Find where the given text appears and provide that cell's center as [x, y] coordinate. 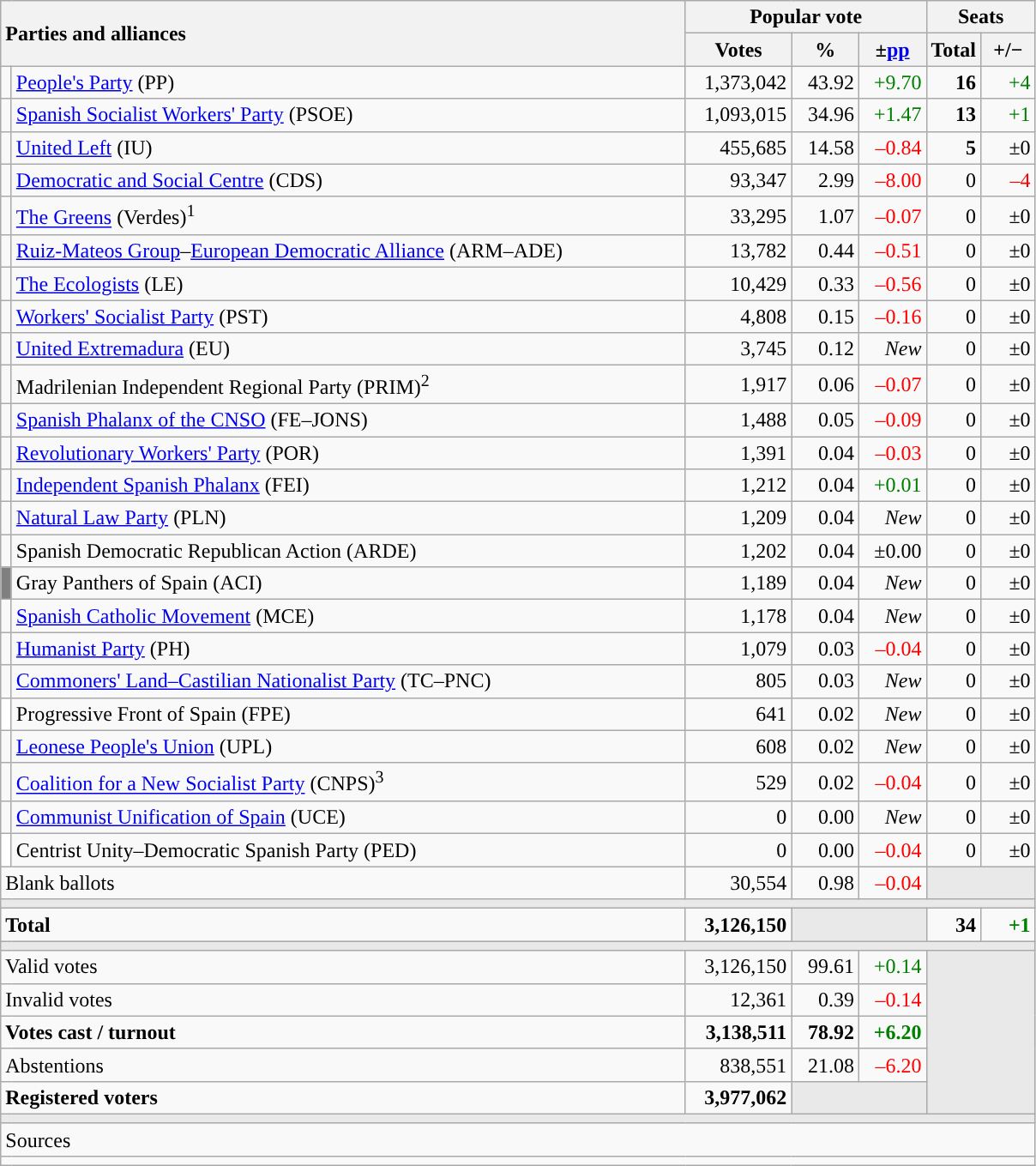
Leonese People's Union (UPL) [348, 746]
Spanish Democratic Republican Action (ARDE) [348, 551]
1,488 [738, 420]
33,295 [738, 216]
–0.56 [892, 284]
34 [954, 925]
0.39 [825, 1000]
1,202 [738, 551]
0.44 [825, 251]
78.92 [825, 1032]
Registered voters [343, 1097]
±pp [892, 50]
The Ecologists (LE) [348, 284]
34.96 [825, 115]
Ruiz-Mateos Group–European Democratic Alliance (ARM–ADE) [348, 251]
43.92 [825, 82]
1,373,042 [738, 82]
529 [738, 782]
10,429 [738, 284]
608 [738, 746]
12,361 [738, 1000]
0.33 [825, 284]
The Greens (Verdes)1 [348, 216]
2.99 [825, 180]
1,178 [738, 616]
0.15 [825, 317]
+1.47 [892, 115]
–0.14 [892, 1000]
Valid votes [343, 967]
0.98 [825, 883]
1,391 [738, 453]
Spanish Socialist Workers' Party (PSOE) [348, 115]
±0.00 [892, 551]
Popular vote [806, 17]
Progressive Front of Spain (FPE) [348, 714]
838,551 [738, 1065]
3,745 [738, 349]
13 [954, 115]
United Extremadura (EU) [348, 349]
Democratic and Social Centre (CDS) [348, 180]
Madrilenian Independent Regional Party (PRIM)2 [348, 384]
Parties and alliances [343, 33]
Invalid votes [343, 1000]
–0.09 [892, 420]
1,189 [738, 583]
–0.84 [892, 148]
3,977,062 [738, 1097]
5 [954, 148]
Abstentions [343, 1065]
Independent Spanish Phalanx (FEI) [348, 486]
Communist Unification of Spain (UCE) [348, 818]
+6.20 [892, 1032]
455,685 [738, 148]
Blank ballots [343, 883]
+9.70 [892, 82]
0.06 [825, 384]
16 [954, 82]
4,808 [738, 317]
–0.16 [892, 317]
30,554 [738, 883]
Humanist Party (PH) [348, 649]
13,782 [738, 251]
Votes cast / turnout [343, 1032]
Commoners' Land–Castilian Nationalist Party (TC–PNC) [348, 681]
0.12 [825, 349]
+/− [1009, 50]
Spanish Catholic Movement (MCE) [348, 616]
–0.03 [892, 453]
–0.51 [892, 251]
Centrist Unity–Democratic Spanish Party (PED) [348, 850]
1,079 [738, 649]
1,917 [738, 384]
Spanish Phalanx of the CNSO (FE–JONS) [348, 420]
Coalition for a New Socialist Party (CNPS)3 [348, 782]
Sources [518, 1139]
1,212 [738, 486]
1.07 [825, 216]
–6.20 [892, 1065]
0.05 [825, 420]
14.58 [825, 148]
641 [738, 714]
805 [738, 681]
21.08 [825, 1065]
–8.00 [892, 180]
+0.14 [892, 967]
93,347 [738, 180]
Gray Panthers of Spain (ACI) [348, 583]
Votes [738, 50]
99.61 [825, 967]
% [825, 50]
+0.01 [892, 486]
Natural Law Party (PLN) [348, 518]
Workers' Socialist Party (PST) [348, 317]
1,093,015 [738, 115]
United Left (IU) [348, 148]
People's Party (PP) [348, 82]
1,209 [738, 518]
–4 [1009, 180]
Revolutionary Workers' Party (POR) [348, 453]
+4 [1009, 82]
3,138,511 [738, 1032]
Seats [981, 17]
